Detect which cell encompasses the target text, then output its [x, y] center coordinate. 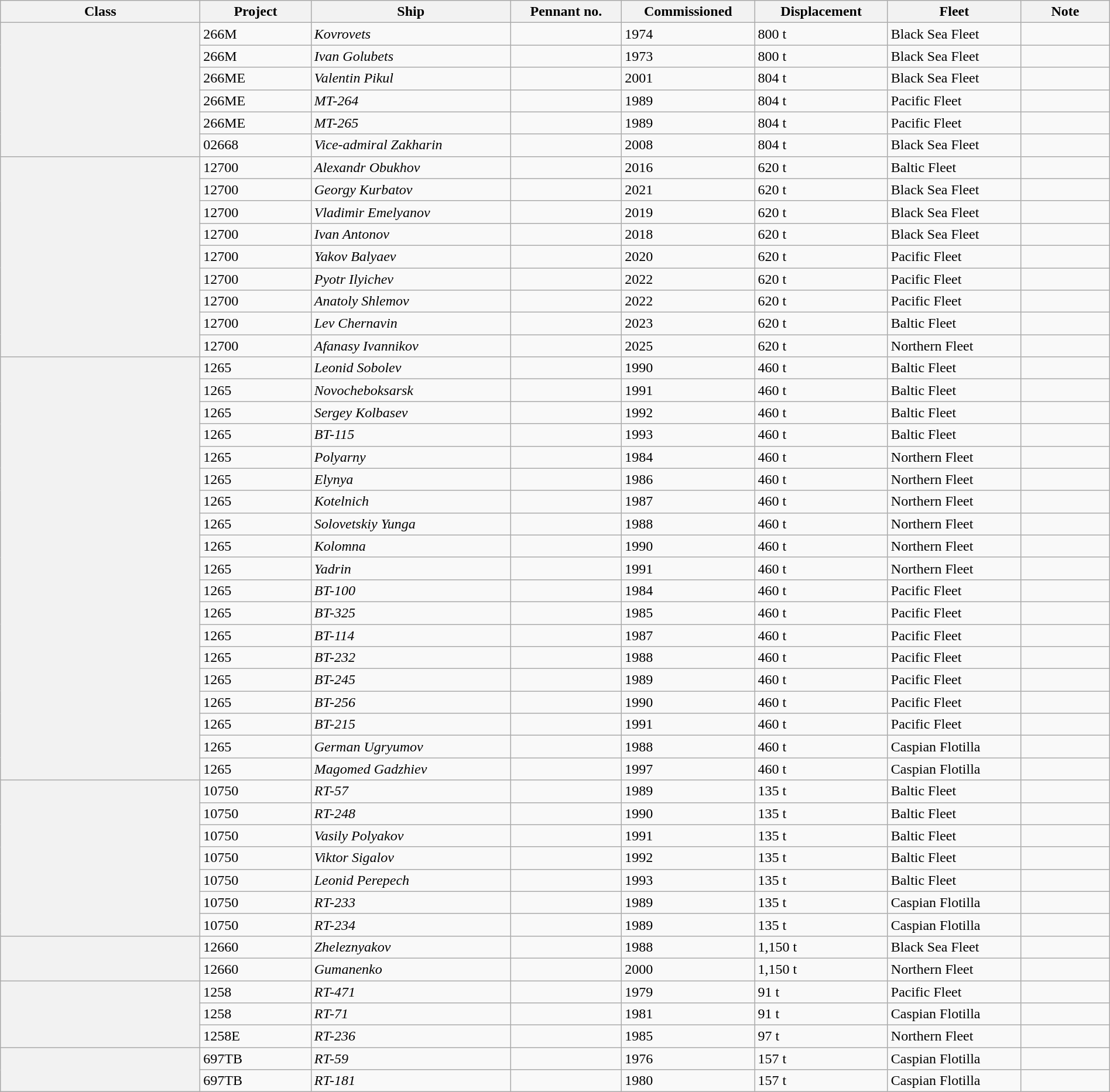
Yakov Balyaev [411, 256]
2018 [688, 234]
02668 [255, 145]
Leonid Perepech [411, 880]
Novocheboksarsk [411, 390]
RT-236 [411, 1036]
Project [255, 12]
2020 [688, 256]
Anatoly Shlemov [411, 301]
Sergey Kolbasev [411, 413]
Fleet [954, 12]
RT-71 [411, 1014]
RT-57 [411, 791]
Kolomna [411, 546]
1258E [255, 1036]
1973 [688, 56]
Zheleznyakov [411, 947]
Afanasy Ivannikov [411, 346]
Note [1066, 12]
Gumanenko [411, 969]
2021 [688, 190]
MT-265 [411, 123]
Kovrovets [411, 34]
Displacement [821, 12]
Yadrin [411, 568]
Ship [411, 12]
Lev Chernavin [411, 324]
Vice-admiral Zakharin [411, 145]
BT-115 [411, 435]
Ivan Antonov [411, 234]
Class [101, 12]
BT-215 [411, 724]
97 t [821, 1036]
Polyarny [411, 457]
Leonid Sobolev [411, 368]
2025 [688, 346]
1980 [688, 1081]
Solovetskiy Yunga [411, 524]
Kotelnich [411, 502]
1974 [688, 34]
RT-233 [411, 902]
2019 [688, 212]
Ivan Golubets [411, 56]
BT-256 [411, 702]
1979 [688, 992]
2023 [688, 324]
Commissioned [688, 12]
BT-232 [411, 658]
Viktor Sigalov [411, 858]
RT-59 [411, 1059]
1997 [688, 769]
Vladimir Emelyanov [411, 212]
BT-245 [411, 680]
Pyotr Ilyichev [411, 279]
Alexandr Obukhov [411, 167]
2000 [688, 969]
Pennant no. [566, 12]
BT-100 [411, 590]
2016 [688, 167]
German Ugryumov [411, 747]
MT-264 [411, 101]
Elynya [411, 479]
Vasily Polyakov [411, 836]
1981 [688, 1014]
2001 [688, 78]
1986 [688, 479]
Georgy Kurbatov [411, 190]
RT-471 [411, 992]
2008 [688, 145]
RT-234 [411, 925]
1976 [688, 1059]
Magomed Gadzhiev [411, 769]
RT-248 [411, 813]
Valentin Pikul [411, 78]
BT-114 [411, 635]
BT-325 [411, 613]
RT-181 [411, 1081]
